Identify which cell holds the provided text, then report its [x, y] central coordinate. 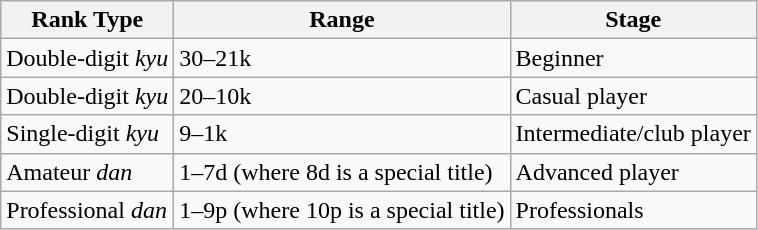
20–10k [342, 96]
Range [342, 20]
Stage [633, 20]
30–21k [342, 58]
9–1k [342, 134]
Professionals [633, 210]
Single-digit kyu [88, 134]
Casual player [633, 96]
1–9p (where 10p is a special title) [342, 210]
Beginner [633, 58]
Rank Type [88, 20]
Amateur dan [88, 172]
Intermediate/club player [633, 134]
Advanced player [633, 172]
1–7d (where 8d is a special title) [342, 172]
Professional dan [88, 210]
